Detect which cell encompasses the target text, then output its (x, y) center coordinate. 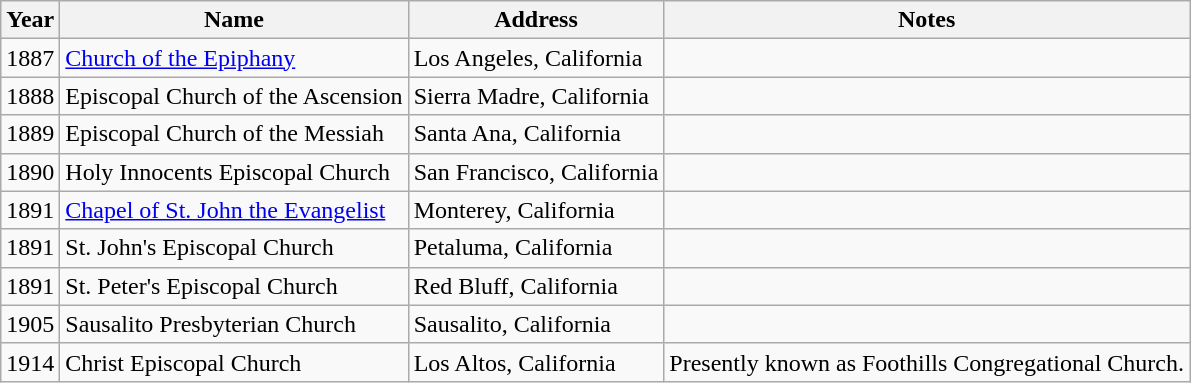
Episcopal Church of the Ascension (234, 96)
St. John's Episcopal Church (234, 248)
1889 (30, 134)
Petaluma, California (536, 248)
Chapel of St. John the Evangelist (234, 210)
Year (30, 20)
Red Bluff, California (536, 286)
Presently known as Foothills Congregational Church. (927, 362)
Sausalito Presbyterian Church (234, 324)
Los Altos, California (536, 362)
Monterey, California (536, 210)
Sausalito, California (536, 324)
Santa Ana, California (536, 134)
Address (536, 20)
1890 (30, 172)
Los Angeles, California (536, 58)
Church of the Epiphany (234, 58)
Episcopal Church of the Messiah (234, 134)
San Francisco, California (536, 172)
1905 (30, 324)
Sierra Madre, California (536, 96)
1888 (30, 96)
1887 (30, 58)
Notes (927, 20)
Holy Innocents Episcopal Church (234, 172)
St. Peter's Episcopal Church (234, 286)
1914 (30, 362)
Christ Episcopal Church (234, 362)
Name (234, 20)
